Provide the [X, Y] coordinate of the cell's center where the given text is located.  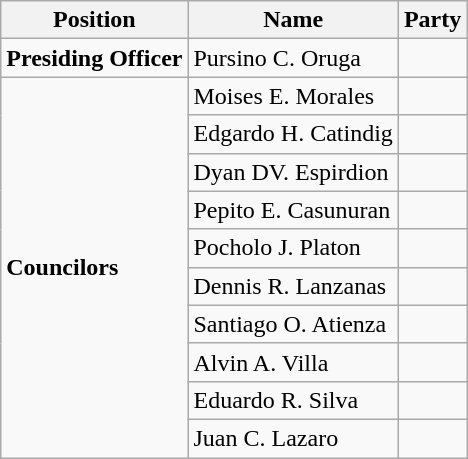
Alvin A. Villa [293, 362]
Pursino C. Oruga [293, 58]
Party [432, 20]
Position [94, 20]
Presiding Officer [94, 58]
Name [293, 20]
Eduardo R. Silva [293, 400]
Moises E. Morales [293, 96]
Dyan DV. Espirdion [293, 172]
Dennis R. Lanzanas [293, 286]
Juan C. Lazaro [293, 438]
Santiago O. Atienza [293, 324]
Pepito E. Casunuran [293, 210]
Pocholo J. Platon [293, 248]
Councilors [94, 268]
Edgardo H. Catindig [293, 134]
